Determine the (x, y) coordinate at the center of the cell enclosing the given text.  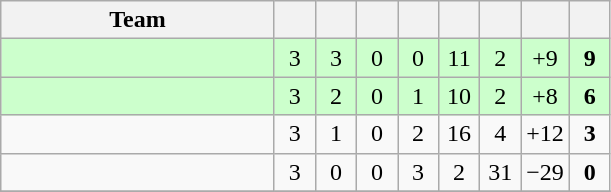
+12 (546, 134)
−29 (546, 172)
+8 (546, 96)
Team (138, 20)
10 (460, 96)
+9 (546, 58)
6 (590, 96)
4 (500, 134)
31 (500, 172)
11 (460, 58)
16 (460, 134)
9 (590, 58)
